Return (x, y) of the center of cell containing provided text 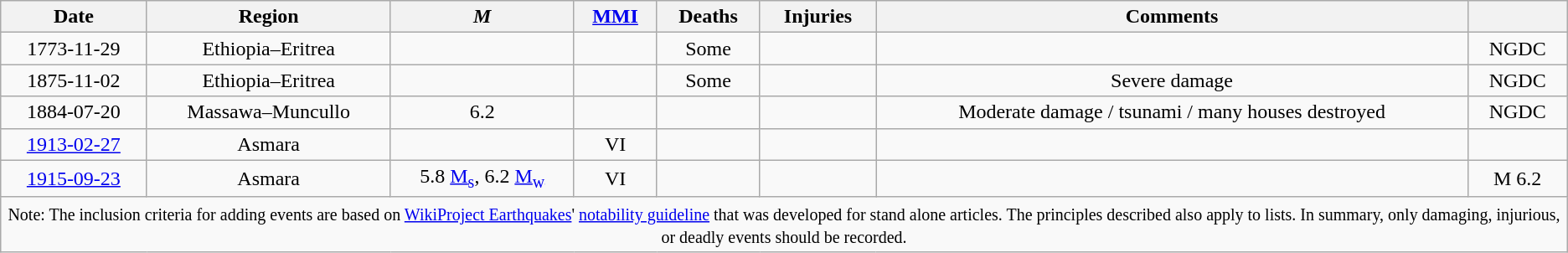
1884-07-20 (74, 112)
Region (268, 17)
Moderate damage / tsunami / many houses destroyed (1172, 112)
Date (74, 17)
M 6.2 (1518, 178)
1875-11-02 (74, 80)
1915-09-23 (74, 178)
Severe damage (1172, 80)
1913-02-27 (74, 144)
Deaths (709, 17)
MMI (615, 17)
1773-11-29 (74, 49)
5.8 Ms, 6.2 Mw (482, 178)
6.2 (482, 112)
Comments (1172, 17)
Injuries (818, 17)
M (482, 17)
Massawa–Muncullo (268, 112)
